Pinpoint the cell where the given text exists, returning its [x, y] midpoint coordinate. 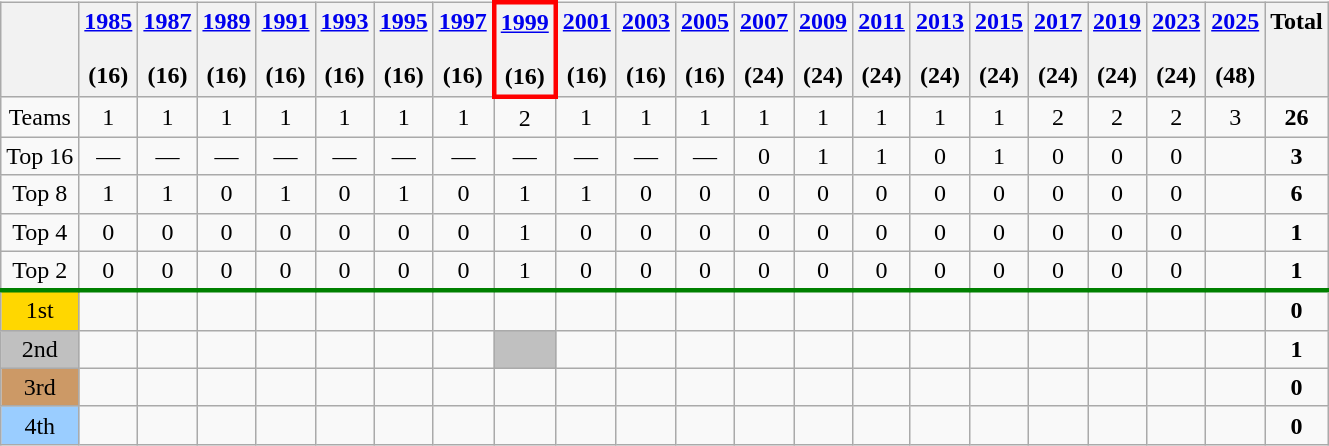
Top 16 [40, 156]
2023(24) [1176, 50]
1999(16) [525, 50]
2015(24) [998, 50]
2017(24) [1058, 50]
2001(16) [586, 50]
1989(16) [226, 50]
Top 8 [40, 194]
1995(16) [404, 50]
1993(16) [344, 50]
2011(24) [882, 50]
2003(16) [646, 50]
4th [40, 425]
2019(24) [1118, 50]
2005(16) [704, 50]
1985(16) [108, 50]
6 [1297, 194]
1st [40, 311]
3rd [40, 387]
2007(24) [764, 50]
2013(24) [940, 50]
2009(24) [824, 50]
Top 4 [40, 232]
2nd [40, 349]
1987(16) [168, 50]
Top 2 [40, 271]
Total [1297, 50]
2025(48) [1236, 50]
1991(16) [286, 50]
Teams [40, 117]
26 [1297, 117]
1997(16) [464, 50]
